Scan for the cell matching the given text and deliver its (X, Y) coordinate at center. 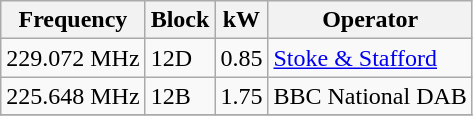
1.75 (242, 96)
Frequency (73, 20)
Stoke & Stafford (370, 58)
0.85 (242, 58)
Block (180, 20)
BBC National DAB (370, 96)
kW (242, 20)
12B (180, 96)
Operator (370, 20)
225.648 MHz (73, 96)
229.072 MHz (73, 58)
12D (180, 58)
